Scan for the cell matching the given text and deliver its (x, y) coordinate at center. 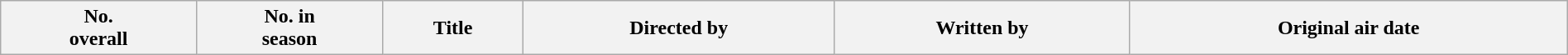
Title (453, 28)
No. inseason (289, 28)
Directed by (678, 28)
No.overall (99, 28)
Written by (982, 28)
Original air date (1348, 28)
